Return (X, Y) of the center of cell containing provided text 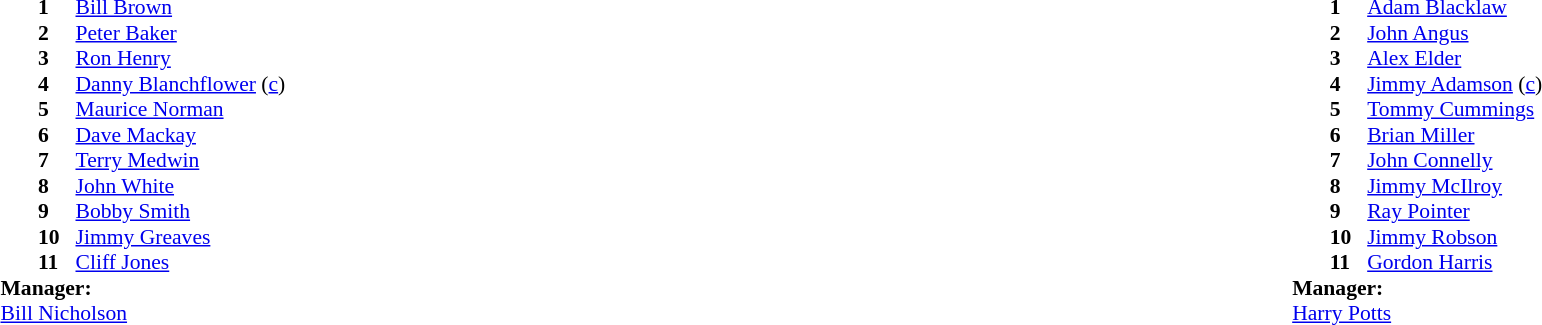
Maurice Norman (181, 109)
Ray Pointer (1454, 211)
Cliff Jones (181, 263)
Ron Henry (181, 59)
Alex Elder (1454, 59)
Jimmy Greaves (181, 237)
John White (181, 186)
Bobby Smith (181, 211)
John Connelly (1454, 161)
Gordon Harris (1454, 263)
Jimmy Robson (1454, 237)
Jimmy McIlroy (1454, 186)
Peter Baker (181, 33)
Terry Medwin (181, 161)
Jimmy Adamson (c) (1454, 84)
John Angus (1454, 33)
Danny Blanchflower (c) (181, 84)
Brian Miller (1454, 135)
Dave Mackay (181, 135)
Tommy Cummings (1454, 109)
